Search for the cell housing the specified text and yield its (X, Y) center coordinate. 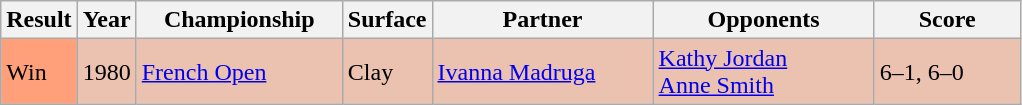
Partner (542, 20)
Year (106, 20)
6–1, 6–0 (947, 72)
Championship (239, 20)
Win (39, 72)
Kathy Jordan Anne Smith (764, 72)
Surface (387, 20)
1980 (106, 72)
Result (39, 20)
Clay (387, 72)
Opponents (764, 20)
Ivanna Madruga (542, 72)
French Open (239, 72)
Score (947, 20)
